Return the (X, Y) coordinate for the center point of the cell that contains the specified text.  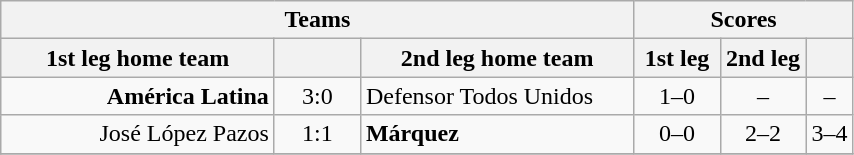
3–4 (830, 134)
1st leg (677, 58)
1st leg home team (138, 58)
3:0 (317, 96)
2nd leg (763, 58)
2nd leg home team (497, 58)
1:1 (317, 134)
1–0 (677, 96)
José López Pazos (138, 134)
Márquez (497, 134)
0–0 (677, 134)
Teams (318, 20)
2–2 (763, 134)
Scores (744, 20)
América Latina (138, 96)
Defensor Todos Unidos (497, 96)
